Capture the cell that displays the provided text and extract its [X, Y] central coordinate. 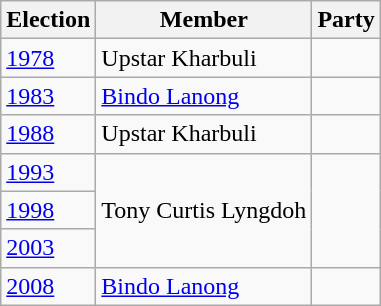
1988 [48, 134]
Party [346, 20]
2003 [48, 248]
1998 [48, 210]
1993 [48, 172]
2008 [48, 286]
Member [204, 20]
Tony Curtis Lyngdoh [204, 210]
1978 [48, 58]
Election [48, 20]
1983 [48, 96]
